Pinpoint the cell where the given text exists, returning its [X, Y] midpoint coordinate. 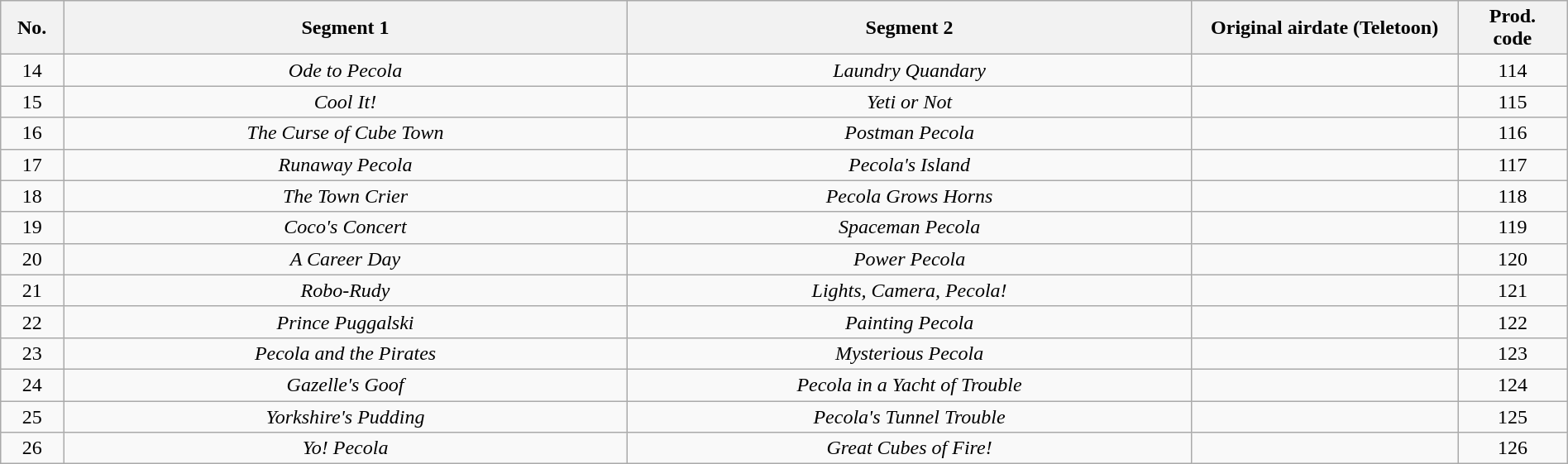
Yo! Pecola [346, 448]
119 [1513, 227]
15 [32, 102]
Great Cubes of Fire! [910, 448]
Coco's Concert [346, 227]
123 [1513, 353]
115 [1513, 102]
121 [1513, 290]
The Town Crier [346, 196]
Pecola's Island [910, 165]
Gazelle's Goof [346, 385]
Segment 2 [910, 28]
Yeti or Not [910, 102]
Spaceman Pecola [910, 227]
14 [32, 70]
Power Pecola [910, 259]
Pecola and the Pirates [346, 353]
122 [1513, 322]
17 [32, 165]
Mysterious Pecola [910, 353]
117 [1513, 165]
18 [32, 196]
20 [32, 259]
Robo-Rudy [346, 290]
Ode to Pecola [346, 70]
Runaway Pecola [346, 165]
Laundry Quandary [910, 70]
126 [1513, 448]
21 [32, 290]
Painting Pecola [910, 322]
A Career Day [346, 259]
114 [1513, 70]
Pecola Grows Horns [910, 196]
23 [32, 353]
22 [32, 322]
No. [32, 28]
Original airdate (Teletoon) [1325, 28]
Lights, Camera, Pecola! [910, 290]
25 [32, 416]
16 [32, 133]
Prod.code [1513, 28]
The Curse of Cube Town [346, 133]
116 [1513, 133]
Segment 1 [346, 28]
26 [32, 448]
120 [1513, 259]
Pecola in a Yacht of Trouble [910, 385]
Pecola's Tunnel Trouble [910, 416]
Cool It! [346, 102]
24 [32, 385]
Prince Puggalski [346, 322]
Postman Pecola [910, 133]
125 [1513, 416]
Yorkshire's Pudding [346, 416]
19 [32, 227]
118 [1513, 196]
124 [1513, 385]
